Scan for the cell matching the given text and deliver its (X, Y) coordinate at center. 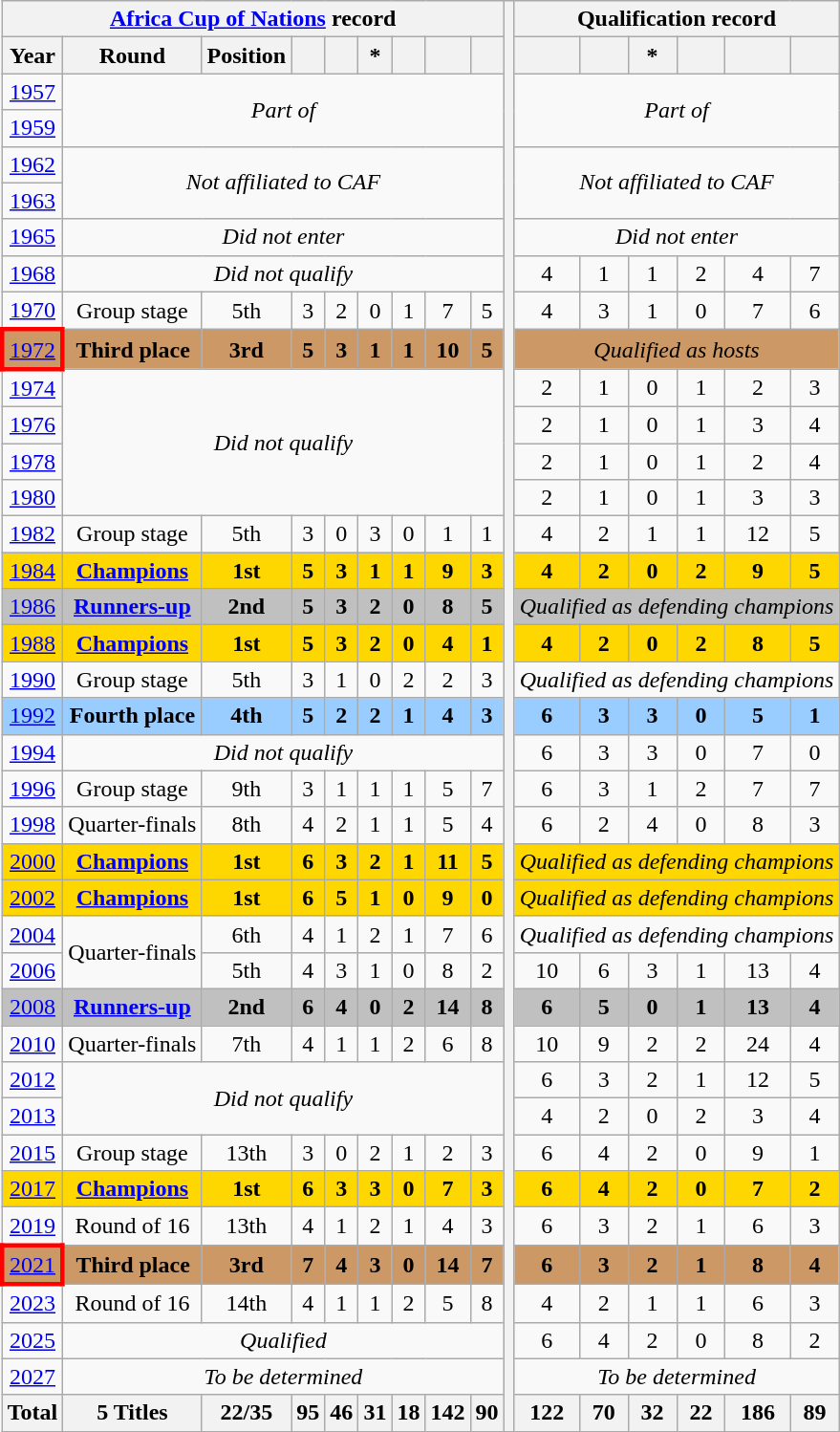
22 (701, 1413)
18 (409, 1413)
89 (814, 1413)
2015 (32, 1153)
142 (447, 1413)
2004 (32, 934)
186 (758, 1413)
2002 (32, 898)
90 (487, 1413)
2008 (32, 1007)
1959 (32, 128)
Qualified as hosts (677, 350)
Qualification record (677, 19)
Round (132, 55)
7th (247, 1043)
1982 (32, 534)
24 (758, 1043)
2013 (32, 1117)
11 (447, 861)
1994 (32, 752)
Position (247, 55)
1968 (32, 273)
1980 (32, 498)
2000 (32, 861)
1996 (32, 789)
2025 (32, 1340)
1992 (32, 716)
1970 (32, 311)
6th (247, 934)
2010 (32, 1043)
95 (308, 1413)
5 Titles (132, 1413)
2027 (32, 1377)
1974 (32, 388)
2023 (32, 1303)
2019 (32, 1226)
14th (247, 1303)
1990 (32, 680)
1972 (32, 350)
1976 (32, 424)
46 (342, 1413)
2021 (32, 1264)
8th (247, 825)
1957 (32, 92)
1998 (32, 825)
Total (32, 1413)
1965 (32, 237)
1962 (32, 164)
9th (247, 789)
31 (375, 1413)
2012 (32, 1080)
Qualified (283, 1340)
2017 (32, 1189)
1986 (32, 607)
Fourth place (132, 716)
Africa Cup of Nations record (252, 19)
32 (652, 1413)
1988 (32, 643)
70 (604, 1413)
1978 (32, 462)
1984 (32, 571)
22/35 (247, 1413)
Year (32, 55)
1963 (32, 201)
2006 (32, 970)
4th (247, 716)
122 (547, 1413)
